Pinpoint the cell where the given text exists, returning its [X, Y] midpoint coordinate. 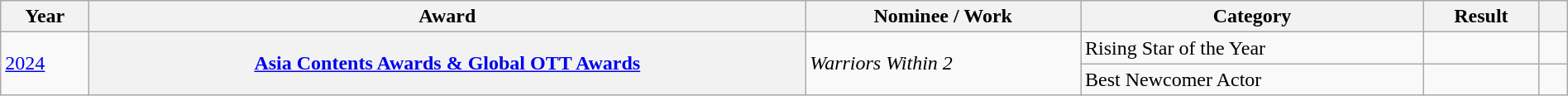
Best Newcomer Actor [1252, 79]
Warriors Within 2 [943, 64]
Year [45, 17]
Rising Star of the Year [1252, 48]
Asia Contents Awards & Global OTT Awards [447, 64]
Category [1252, 17]
2024 [45, 64]
Nominee / Work [943, 17]
Result [1482, 17]
Award [447, 17]
